Capture the cell that displays the provided text and extract its (X, Y) central coordinate. 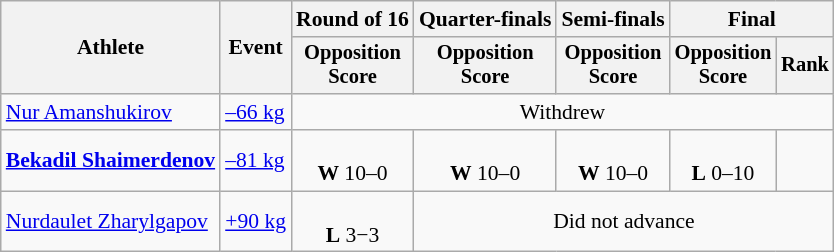
–66 kg (256, 112)
Athlete (110, 48)
Nurdaulet Zharylgapov (110, 222)
Final (752, 19)
+90 kg (256, 222)
Semi-finals (612, 19)
L 0–10 (724, 160)
Round of 16 (352, 19)
Nur Amanshukirov (110, 112)
Event (256, 48)
L 3−3 (352, 222)
Rank (805, 66)
–81 kg (256, 160)
Bekadil Shaimerdenov (110, 160)
Quarter-finals (485, 19)
Withdrew (562, 112)
Did not advance (624, 222)
